Return (X, Y) of the center of cell containing provided text 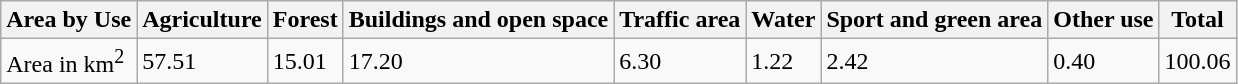
15.01 (305, 62)
100.06 (1198, 62)
Area by Use (69, 20)
Water (784, 20)
Area in km2 (69, 62)
57.51 (202, 62)
Forest (305, 20)
2.42 (934, 62)
Agriculture (202, 20)
6.30 (680, 62)
17.20 (478, 62)
1.22 (784, 62)
Traffic area (680, 20)
Total (1198, 20)
Other use (1104, 20)
0.40 (1104, 62)
Buildings and open space (478, 20)
Sport and green area (934, 20)
